Detect which cell encompasses the target text, then output its [x, y] center coordinate. 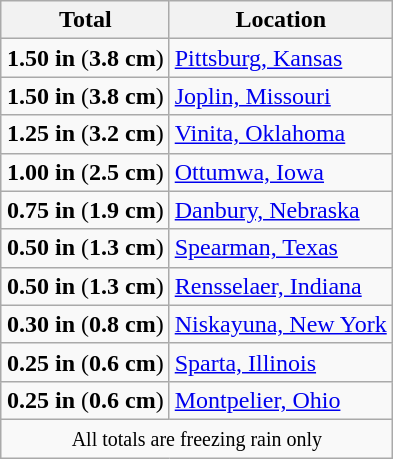
Sparta, Illinois [280, 362]
Montpelier, Ohio [280, 400]
Location [280, 20]
0.75 in (1.9 cm) [85, 210]
0.30 in (0.8 cm) [85, 324]
Pittsburg, Kansas [280, 58]
Niskayuna, New York [280, 324]
Total [85, 20]
All totals are freezing rain only [196, 438]
Ottumwa, Iowa [280, 172]
Danbury, Nebraska [280, 210]
Joplin, Missouri [280, 96]
Vinita, Oklahoma [280, 134]
1.25 in (3.2 cm) [85, 134]
1.00 in (2.5 cm) [85, 172]
Rensselaer, Indiana [280, 286]
Spearman, Texas [280, 248]
